From the cell containing the given text, extract its center point as (X, Y) coordinate. 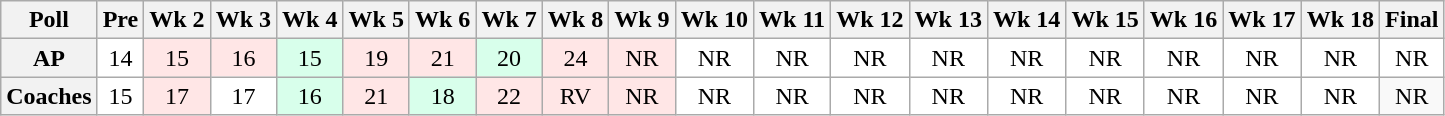
Wk 7 (509, 20)
Pre (120, 20)
Wk 2 (177, 20)
Wk 15 (1105, 20)
24 (575, 58)
Wk 14 (1026, 20)
20 (509, 58)
Wk 3 (243, 20)
Wk 4 (310, 20)
Wk 13 (948, 20)
Wk 8 (575, 20)
14 (120, 58)
Wk 12 (870, 20)
Wk 18 (1340, 20)
Wk 10 (714, 20)
Final (1412, 20)
Wk 9 (642, 20)
Wk 17 (1262, 20)
18 (442, 96)
Wk 16 (1183, 20)
AP (49, 58)
Wk 11 (792, 20)
Wk 5 (376, 20)
Coaches (49, 96)
19 (376, 58)
RV (575, 96)
22 (509, 96)
Wk 6 (442, 20)
Poll (49, 20)
